Pinpoint the cell where the given text exists, returning its (x, y) midpoint coordinate. 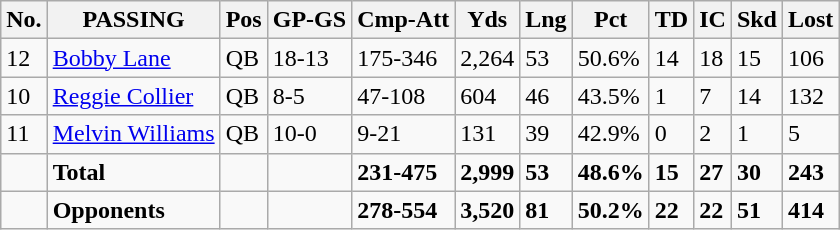
10 (24, 96)
2,999 (488, 172)
0 (671, 134)
Total (134, 172)
IC (713, 20)
3,520 (488, 210)
30 (756, 172)
231-475 (404, 172)
81 (546, 210)
Bobby Lane (134, 58)
9-21 (404, 134)
243 (810, 172)
5 (810, 134)
414 (810, 210)
175-346 (404, 58)
Pos (244, 20)
GP-GS (309, 20)
131 (488, 134)
Opponents (134, 210)
8-5 (309, 96)
18-13 (309, 58)
Reggie Collier (134, 96)
TD (671, 20)
278-554 (404, 210)
10-0 (309, 134)
132 (810, 96)
No. (24, 20)
Skd (756, 20)
106 (810, 58)
604 (488, 96)
7 (713, 96)
Melvin Williams (134, 134)
Pct (610, 20)
48.6% (610, 172)
51 (756, 210)
18 (713, 58)
2,264 (488, 58)
PASSING (134, 20)
43.5% (610, 96)
Cmp-Att (404, 20)
11 (24, 134)
Yds (488, 20)
Lng (546, 20)
46 (546, 96)
2 (713, 134)
47-108 (404, 96)
50.2% (610, 210)
Lost (810, 20)
27 (713, 172)
39 (546, 134)
12 (24, 58)
42.9% (610, 134)
50.6% (610, 58)
